Find where the given text appears and provide that cell's center as [x, y] coordinate. 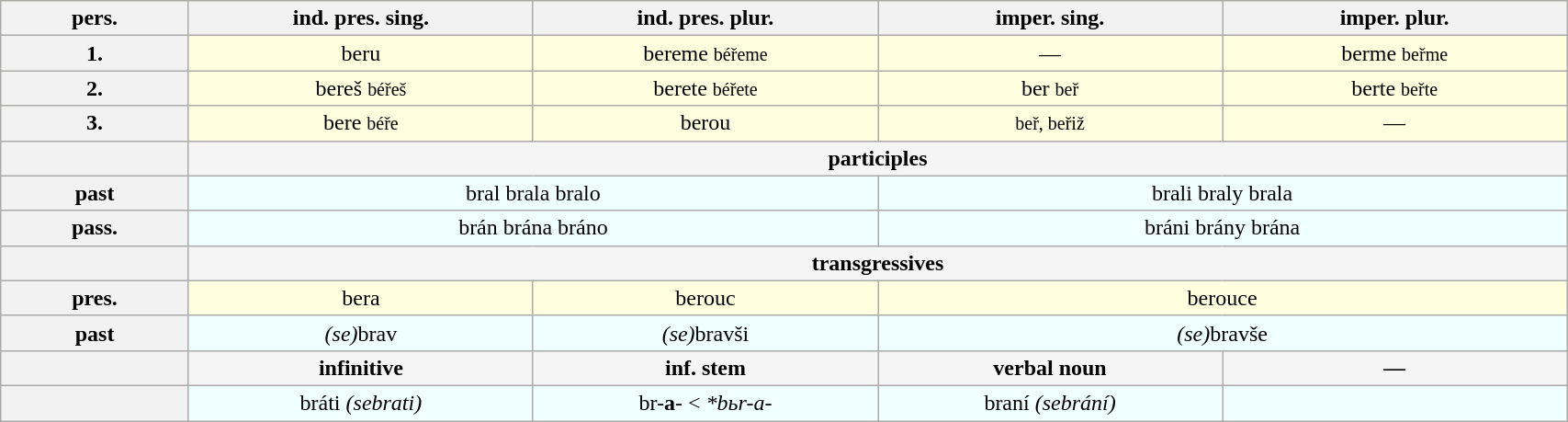
(se)brav [360, 333]
berte beřte [1394, 88]
berme beřme [1394, 53]
pres. [96, 298]
(se)bravši [705, 333]
ber beř [1051, 88]
ind. pres. plur. [705, 18]
pass. [96, 228]
participles [877, 158]
imper. sing. [1051, 18]
infinitive [360, 368]
beru [360, 53]
(se)bravše [1223, 333]
inf. stem [705, 368]
brán brána bráno [533, 228]
braní (sebrání) [1051, 403]
bráti (sebrati) [360, 403]
beř, beřiž [1051, 123]
bral brala bralo [533, 193]
bráni brány brána [1223, 228]
transgressives [877, 263]
br-a- < *bьr-a- [705, 403]
bera [360, 298]
berouc [705, 298]
bereš béřeš [360, 88]
2. [96, 88]
berouce [1223, 298]
berete béřete [705, 88]
brali braly brala [1223, 193]
imper. plur. [1394, 18]
ind. pres. sing. [360, 18]
1. [96, 53]
pers. [96, 18]
verbal noun [1051, 368]
bere béře [360, 123]
bereme béřeme [705, 53]
3. [96, 123]
berou [705, 123]
